From the cell containing the given text, extract its center point as (X, Y) coordinate. 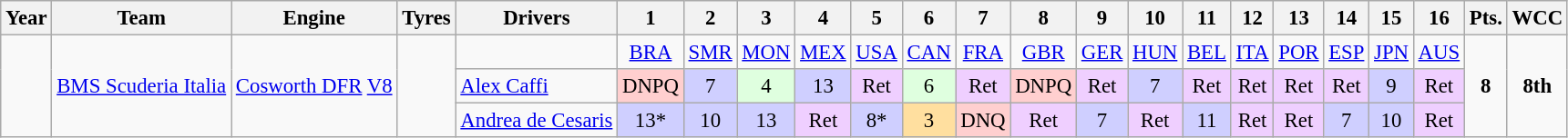
Drivers (537, 18)
MEX (824, 53)
AUS (1439, 53)
Andrea de Cesaris (537, 121)
ITA (1252, 53)
GER (1102, 53)
Year (26, 18)
SMR (711, 53)
Tyres (426, 18)
15 (1392, 18)
GBR (1044, 53)
Alex Caffi (537, 86)
12 (1252, 18)
CAN (929, 53)
HUN (1155, 53)
BRA (651, 53)
14 (1347, 18)
1 (651, 18)
Engine (314, 18)
16 (1439, 18)
USA (876, 53)
2 (711, 18)
POR (1299, 53)
ESP (1347, 53)
MON (766, 53)
Team (142, 18)
BMS Scuderia Italia (142, 87)
DNQ (983, 121)
8th (1537, 87)
Pts. (1485, 18)
13* (651, 121)
JPN (1392, 53)
5 (876, 18)
FRA (983, 53)
WCC (1537, 18)
Cosworth DFR V8 (314, 87)
8* (876, 121)
BEL (1207, 53)
